Extract the [X, Y] coordinate from the center of the cell holding the provided text.  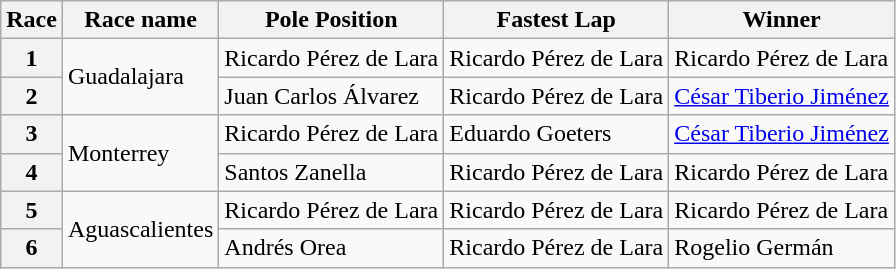
Guadalajara [140, 77]
Eduardo Goeters [556, 134]
Andrés Orea [332, 248]
5 [32, 210]
Race [32, 20]
Santos Zanella [332, 172]
Juan Carlos Álvarez [332, 96]
Aguascalientes [140, 229]
Rogelio Germán [782, 248]
6 [32, 248]
Race name [140, 20]
Winner [782, 20]
Pole Position [332, 20]
1 [32, 58]
3 [32, 134]
2 [32, 96]
Monterrey [140, 153]
Fastest Lap [556, 20]
4 [32, 172]
